Find where the given text appears and provide that cell's center as (x, y) coordinate. 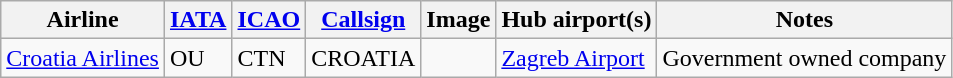
Airline (83, 20)
Hub airport(s) (576, 20)
ICAO (269, 20)
OU (198, 58)
CROATIA (364, 58)
IATA (198, 20)
Government owned company (804, 58)
CTN (269, 58)
Zagreb Airport (576, 58)
Image (458, 20)
Notes (804, 20)
Croatia Airlines (83, 58)
Callsign (364, 20)
